Search for the cell housing the specified text and yield its [x, y] center coordinate. 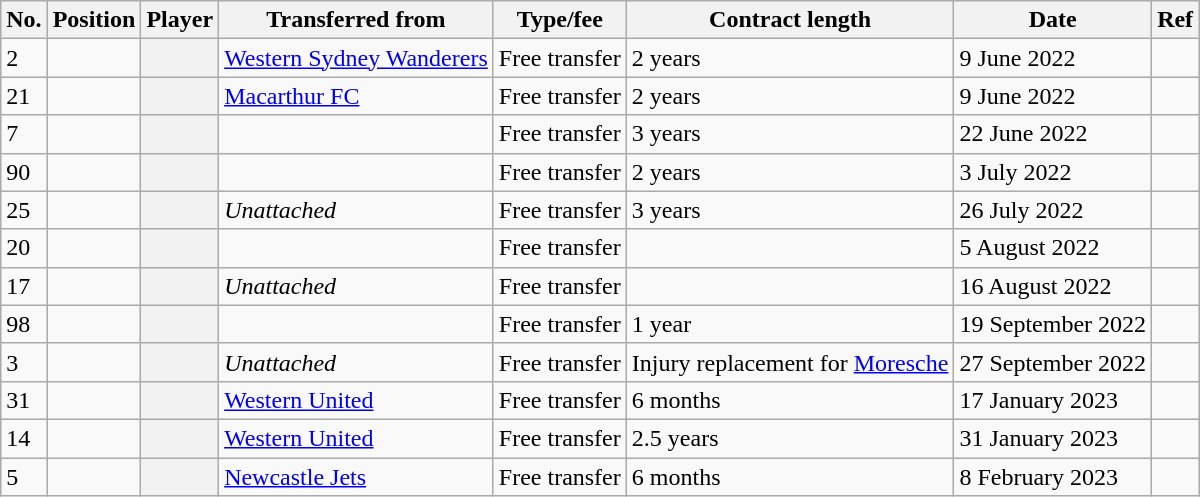
25 [24, 210]
Newcastle Jets [356, 477]
98 [24, 324]
31 January 2023 [1053, 438]
8 February 2023 [1053, 477]
17 January 2023 [1053, 400]
Position [94, 20]
Type/fee [560, 20]
3 [24, 362]
19 September 2022 [1053, 324]
16 August 2022 [1053, 286]
Date [1053, 20]
27 September 2022 [1053, 362]
5 August 2022 [1053, 248]
3 July 2022 [1053, 172]
21 [24, 96]
26 July 2022 [1053, 210]
2 [24, 58]
Player [180, 20]
2.5 years [790, 438]
No. [24, 20]
Western Sydney Wanderers [356, 58]
5 [24, 477]
Ref [1176, 20]
Macarthur FC [356, 96]
14 [24, 438]
1 year [790, 324]
90 [24, 172]
17 [24, 286]
20 [24, 248]
Transferred from [356, 20]
Injury replacement for Moresche [790, 362]
7 [24, 134]
22 June 2022 [1053, 134]
Contract length [790, 20]
31 [24, 400]
